Return [X, Y] of the center of cell containing provided text 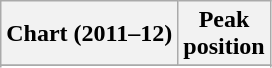
Chart (2011–12) [90, 34]
Peakposition [224, 34]
